Return the [x, y] coordinate for the center point of the cell that contains the specified text.  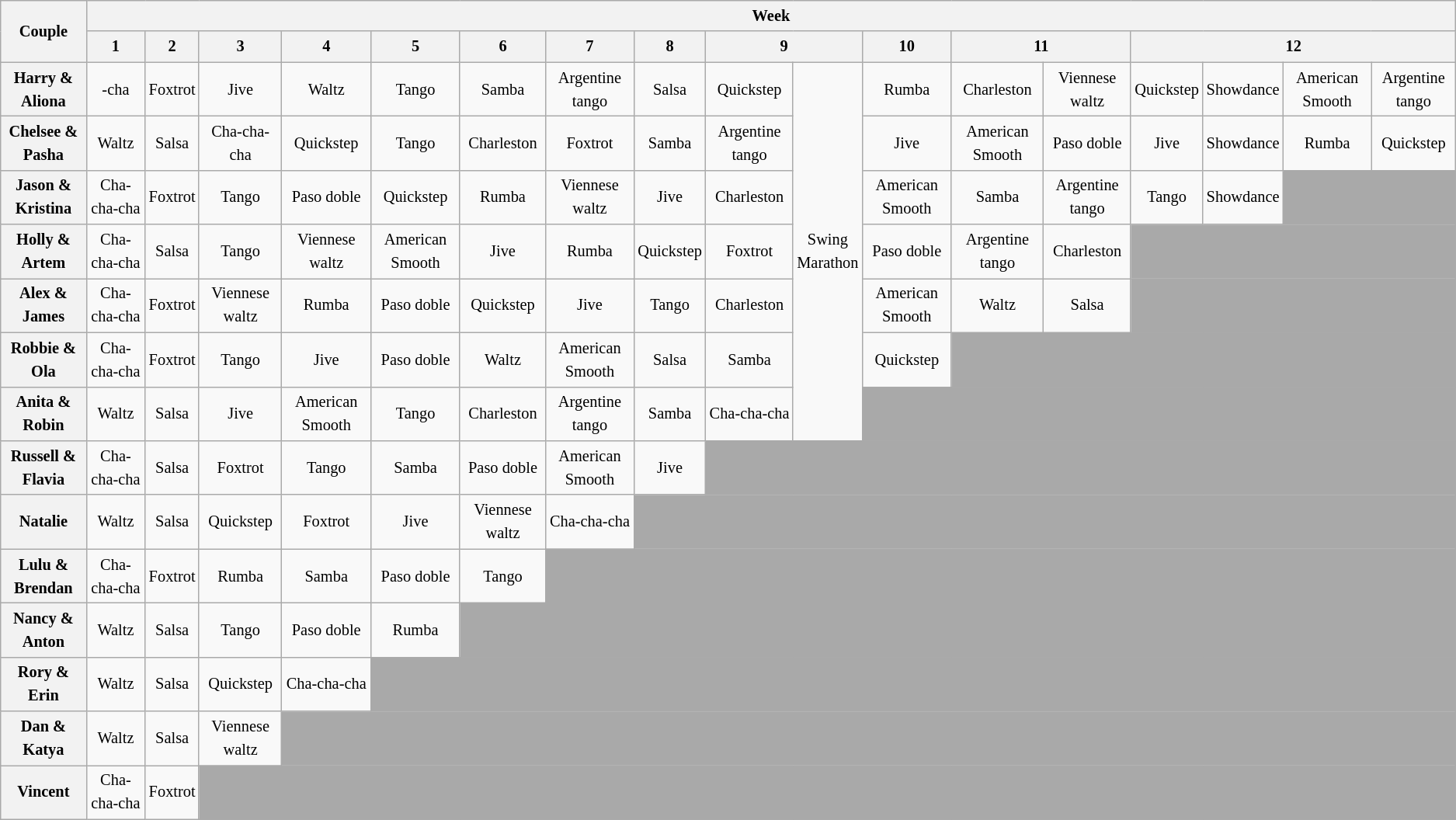
4 [326, 47]
8 [669, 47]
Rory & Erin [43, 684]
Jason & Kristina [43, 197]
Anita & Robin [43, 414]
6 [502, 47]
1 [116, 47]
Natalie [43, 522]
Alex & James [43, 305]
12 [1293, 47]
Holly & Artem [43, 252]
Robbie & Ola [43, 360]
7 [590, 47]
Dan & Katya [43, 738]
Couple [43, 31]
Vincent [43, 792]
5 [416, 47]
Nancy & Anton [43, 630]
Week [771, 16]
Russell & Flavia [43, 467]
Harry & Aliona [43, 89]
9 [784, 47]
-cha [116, 89]
SwingMarathon [828, 252]
Chelsee & Pasha [43, 143]
10 [907, 47]
Lulu & Brendan [43, 576]
2 [172, 47]
11 [1041, 47]
3 [240, 47]
